Return (X, Y) of the center of cell containing provided text 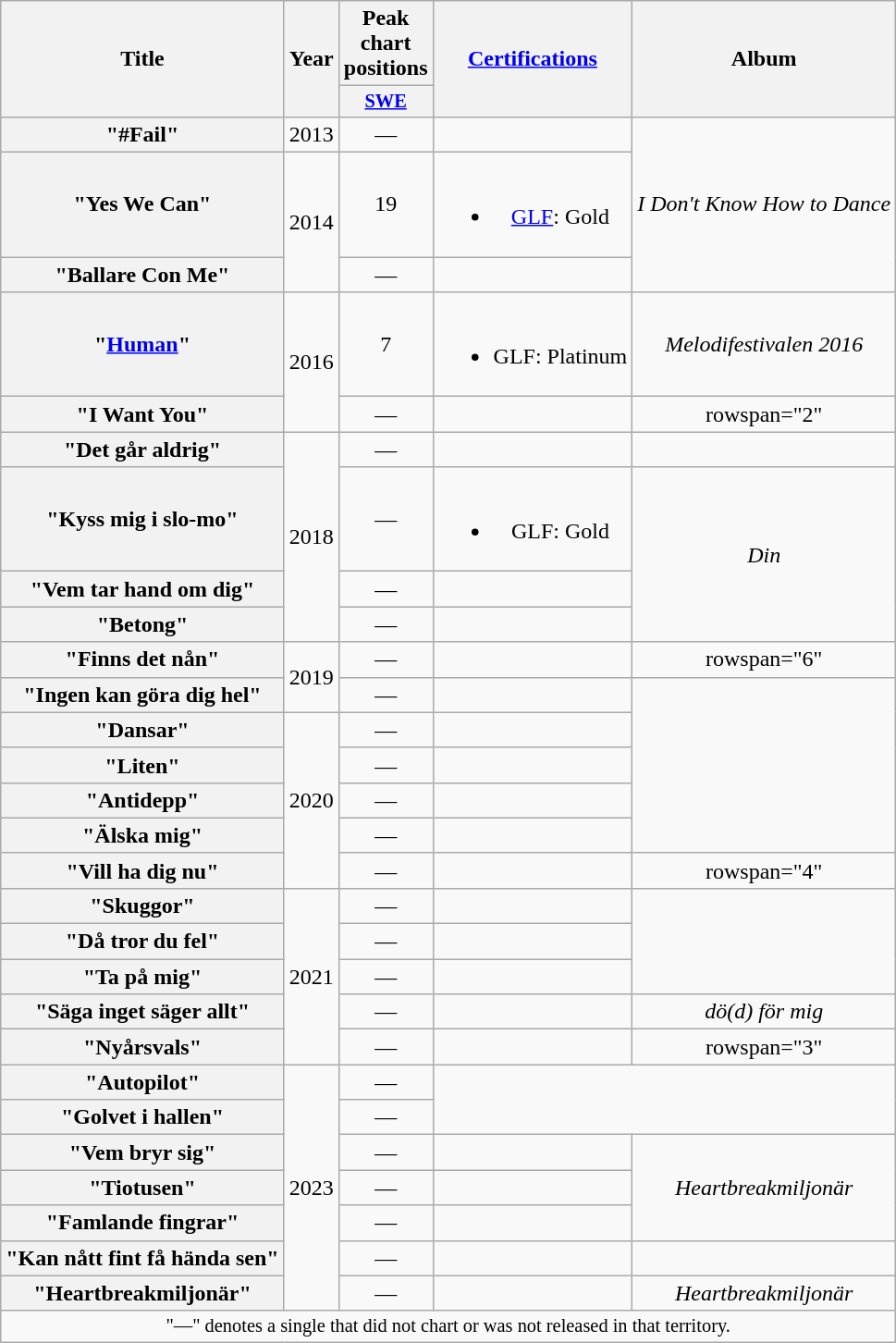
"Ta på mig" (142, 977)
"I Want You" (142, 414)
2018 (311, 536)
"Heartbreakmiljonär" (142, 1293)
"Vem bryr sig" (142, 1152)
"Säga inget säger allt" (142, 1012)
"Dansar" (142, 730)
19 (386, 205)
"Human" (142, 344)
Year (311, 59)
"Det går aldrig" (142, 450)
2014 (311, 222)
"Finns det nån" (142, 659)
"Betong" (142, 624)
rowspan="2" (764, 414)
"Nyårsvals" (142, 1047)
2021 (311, 976)
Din (764, 555)
"Ingen kan göra dig hel" (142, 695)
"#Fail" (142, 134)
"Vem tar hand om dig" (142, 589)
Title (142, 59)
SWE (386, 102)
"Famlande fingrar" (142, 1223)
"Skuggor" (142, 906)
Certifications (533, 59)
I Don't Know How to Dance (764, 203)
"Vill ha dig nu" (142, 870)
7 (386, 344)
"Liten" (142, 765)
"Älska mig" (142, 835)
dö(d) för mig (764, 1012)
2019 (311, 677)
"Kan nått fint få hända sen" (142, 1258)
Melodifestivalen 2016 (764, 344)
"Tiotusen" (142, 1188)
"Autopilot" (142, 1082)
rowspan="6" (764, 659)
rowspan="3" (764, 1047)
"Ballare Con Me" (142, 275)
2020 (311, 800)
"Antidepp" (142, 800)
Peak chart positions (386, 43)
"Yes We Can" (142, 205)
"Då tror du fel" (142, 942)
"Kyss mig i slo-mo" (142, 520)
2016 (311, 363)
rowspan="4" (764, 870)
"Golvet i hallen" (142, 1117)
2023 (311, 1188)
2013 (311, 134)
Album (764, 59)
GLF: Platinum (533, 344)
"—" denotes a single that did not chart or was not released in that territory. (448, 1326)
